Return the (X, Y) coordinate for the center point of the cell that contains the specified text.  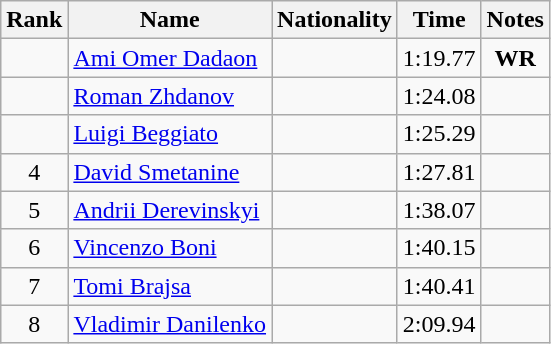
Ami Omer Dadaon (170, 58)
Vladimir Danilenko (170, 324)
4 (34, 172)
WR (515, 58)
Roman Zhdanov (170, 96)
1:25.29 (439, 134)
Nationality (335, 20)
1:24.08 (439, 96)
Notes (515, 20)
1:40.15 (439, 248)
Andrii Derevinskyi (170, 210)
2:09.94 (439, 324)
Tomi Brajsa (170, 286)
5 (34, 210)
Time (439, 20)
David Smetanine (170, 172)
7 (34, 286)
Vincenzo Boni (170, 248)
Rank (34, 20)
8 (34, 324)
Name (170, 20)
6 (34, 248)
1:27.81 (439, 172)
1:38.07 (439, 210)
1:40.41 (439, 286)
Luigi Beggiato (170, 134)
1:19.77 (439, 58)
